Locate the cell with the specified text and output its [X, Y] center coordinate. 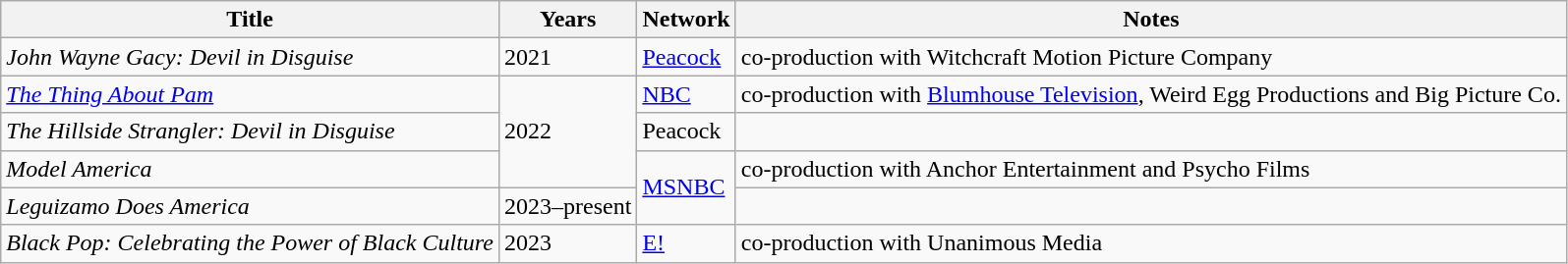
Title [250, 20]
Black Pop: Celebrating the Power of Black Culture [250, 243]
The Thing About Pam [250, 94]
Model America [250, 169]
E! [686, 243]
2021 [567, 57]
Notes [1150, 20]
Years [567, 20]
2023–present [567, 206]
co-production with Unanimous Media [1150, 243]
Network [686, 20]
NBC [686, 94]
co-production with Anchor Entertainment and Psycho Films [1150, 169]
Leguizamo Does America [250, 206]
John Wayne Gacy: Devil in Disguise [250, 57]
co-production with Blumhouse Television, Weird Egg Productions and Big Picture Co. [1150, 94]
2022 [567, 132]
2023 [567, 243]
MSNBC [686, 187]
The Hillside Strangler: Devil in Disguise [250, 132]
co-production with Witchcraft Motion Picture Company [1150, 57]
